Provide the [X, Y] coordinate of the cell's center where the given text is located.  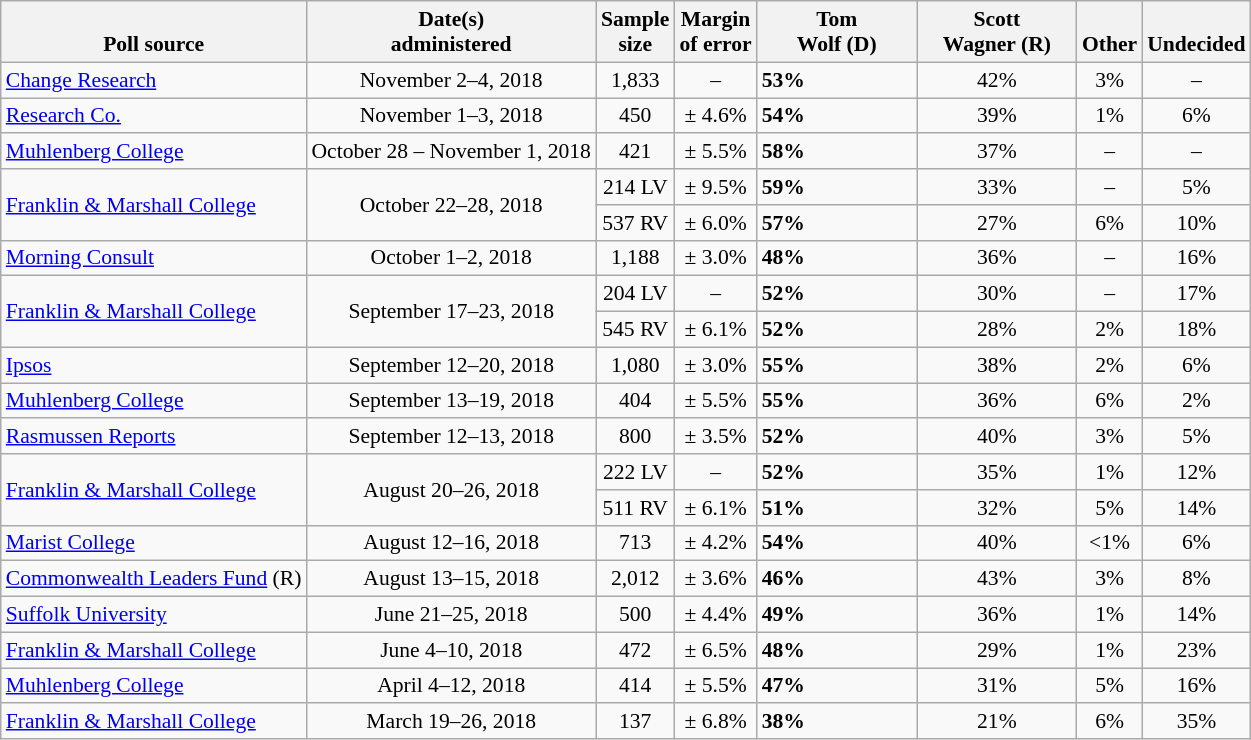
30% [997, 294]
57% [837, 223]
± 4.2% [715, 543]
537 RV [635, 223]
51% [837, 508]
32% [997, 508]
November 1–3, 2018 [451, 116]
37% [997, 152]
450 [635, 116]
Date(s)administered [451, 32]
October 28 – November 1, 2018 [451, 152]
29% [997, 650]
TomWolf (D) [837, 32]
33% [997, 187]
421 [635, 152]
222 LV [635, 472]
800 [635, 437]
Other [1110, 32]
October 22–28, 2018 [451, 204]
Marginof error [715, 32]
Morning Consult [154, 258]
Undecided [1196, 32]
± 6.0% [715, 223]
39% [997, 116]
500 [635, 615]
18% [1196, 330]
472 [635, 650]
Marist College [154, 543]
± 6.5% [715, 650]
Suffolk University [154, 615]
September 12–20, 2018 [451, 365]
November 2–4, 2018 [451, 80]
12% [1196, 472]
23% [1196, 650]
713 [635, 543]
Research Co. [154, 116]
Change Research [154, 80]
414 [635, 686]
53% [837, 80]
511 RV [635, 508]
2,012 [635, 579]
<1% [1110, 543]
1,188 [635, 258]
June 4–10, 2018 [451, 650]
404 [635, 401]
± 3.5% [715, 437]
28% [997, 330]
± 4.6% [715, 116]
September 12–13, 2018 [451, 437]
46% [837, 579]
58% [837, 152]
Samplesize [635, 32]
137 [635, 722]
August 20–26, 2018 [451, 490]
August 13–15, 2018 [451, 579]
8% [1196, 579]
49% [837, 615]
± 4.4% [715, 615]
April 4–12, 2018 [451, 686]
545 RV [635, 330]
June 21–25, 2018 [451, 615]
43% [997, 579]
27% [997, 223]
17% [1196, 294]
± 3.6% [715, 579]
Poll source [154, 32]
214 LV [635, 187]
10% [1196, 223]
Ipsos [154, 365]
Commonwealth Leaders Fund (R) [154, 579]
March 19–26, 2018 [451, 722]
August 12–16, 2018 [451, 543]
59% [837, 187]
October 1–2, 2018 [451, 258]
September 13–19, 2018 [451, 401]
31% [997, 686]
± 6.8% [715, 722]
204 LV [635, 294]
1,833 [635, 80]
September 17–23, 2018 [451, 312]
ScottWagner (R) [997, 32]
Rasmussen Reports [154, 437]
± 9.5% [715, 187]
42% [997, 80]
21% [997, 722]
1,080 [635, 365]
47% [837, 686]
